Determine the [X, Y] coordinate at the center of the cell enclosing the given text.  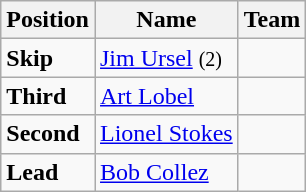
Jim Ursel (2) [166, 58]
Name [166, 20]
Position [48, 20]
Skip [48, 58]
Art Lobel [166, 96]
Lead [48, 172]
Team [272, 20]
Third [48, 96]
Second [48, 134]
Bob Collez [166, 172]
Lionel Stokes [166, 134]
